Output the [x, y] coordinate of the center of the cell containing the given text.  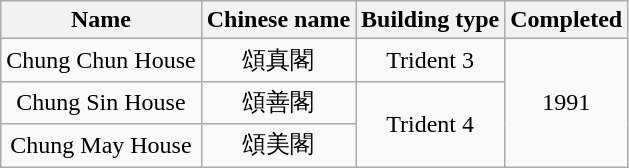
Trident 4 [430, 124]
1991 [566, 103]
Chinese name [278, 20]
頌善閣 [278, 102]
Building type [430, 20]
Chung May House [101, 146]
頌真閣 [278, 60]
Trident 3 [430, 60]
頌美閣 [278, 146]
Name [101, 20]
Completed [566, 20]
Chung Sin House [101, 102]
Chung Chun House [101, 60]
